Capture the cell that displays the provided text and extract its (X, Y) central coordinate. 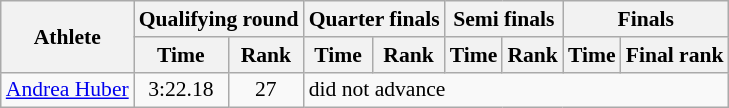
Semi finals (504, 19)
3:22.18 (181, 90)
Qualifying round (219, 19)
Finals (646, 19)
Final rank (675, 55)
Andrea Huber (68, 90)
did not advance (516, 90)
Quarter finals (374, 19)
27 (266, 90)
Athlete (68, 36)
